Identify which cell holds the provided text, then report its (X, Y) central coordinate. 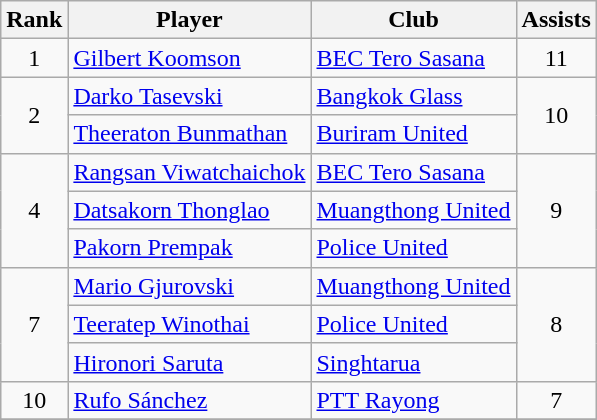
Hironori Saruta (190, 362)
Mario Gjurovski (190, 286)
8 (556, 324)
Club (414, 20)
Bangkok Glass (414, 96)
Singhtarua (414, 362)
Rufo Sánchez (190, 400)
Rank (34, 20)
11 (556, 58)
PTT Rayong (414, 400)
4 (34, 210)
1 (34, 58)
Rangsan Viwatchaichok (190, 172)
Darko Tasevski (190, 96)
Buriram United (414, 134)
2 (34, 115)
9 (556, 210)
Player (190, 20)
Gilbert Koomson (190, 58)
Teeratep Winothai (190, 324)
Pakorn Prempak (190, 248)
Datsakorn Thonglao (190, 210)
Assists (556, 20)
Theeraton Bunmathan (190, 134)
